Determine the [X, Y] coordinate at the center of the cell enclosing the given text.  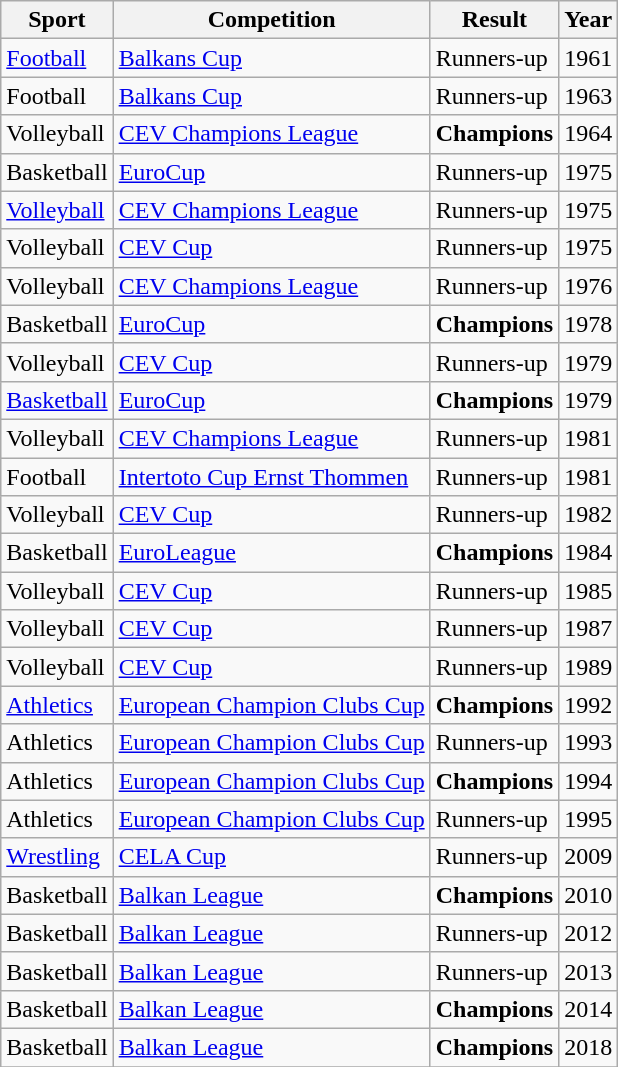
CELA Cup [272, 857]
1992 [588, 705]
2018 [588, 1047]
2012 [588, 933]
1982 [588, 515]
1963 [588, 96]
Result [494, 20]
Intertoto Cup Ernst Thommen [272, 477]
2013 [588, 971]
1984 [588, 553]
1987 [588, 629]
1993 [588, 743]
1995 [588, 819]
1978 [588, 324]
2009 [588, 857]
1976 [588, 286]
1989 [588, 667]
1964 [588, 134]
2014 [588, 1009]
Year [588, 20]
Sport [57, 20]
EuroLeague [272, 553]
1961 [588, 58]
Competition [272, 20]
2010 [588, 895]
Wrestling [57, 857]
1985 [588, 591]
1994 [588, 781]
